Locate the cell with the specified text and output its (x, y) center coordinate. 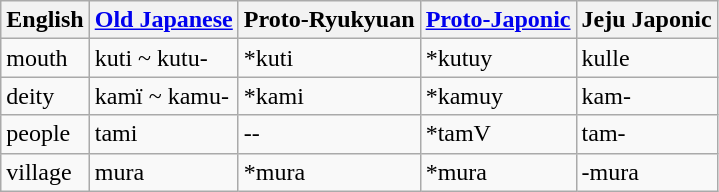
Jeju Japonic (646, 20)
deity (45, 96)
kam- (646, 96)
mouth (45, 58)
tami (164, 134)
kulle (646, 58)
kuti ~ kutu- (164, 58)
English (45, 20)
mura (164, 172)
kamï ~ kamu- (164, 96)
people (45, 134)
*kuti (329, 58)
-- (329, 134)
*kami (329, 96)
Proto-Japonic (498, 20)
-mura (646, 172)
Proto-Ryukyuan (329, 20)
*kamuy (498, 96)
tam- (646, 134)
Old Japanese (164, 20)
*tamV (498, 134)
village (45, 172)
*kutuy (498, 58)
